Identify which cell holds the provided text, then report its (X, Y) central coordinate. 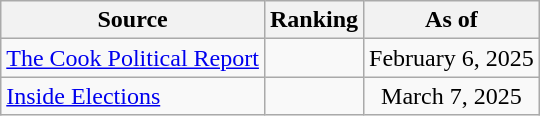
March 7, 2025 (452, 96)
Ranking (314, 20)
Source (133, 20)
Inside Elections (133, 96)
February 6, 2025 (452, 58)
The Cook Political Report (133, 58)
As of (452, 20)
